From the cell containing the given text, extract its center point as (X, Y) coordinate. 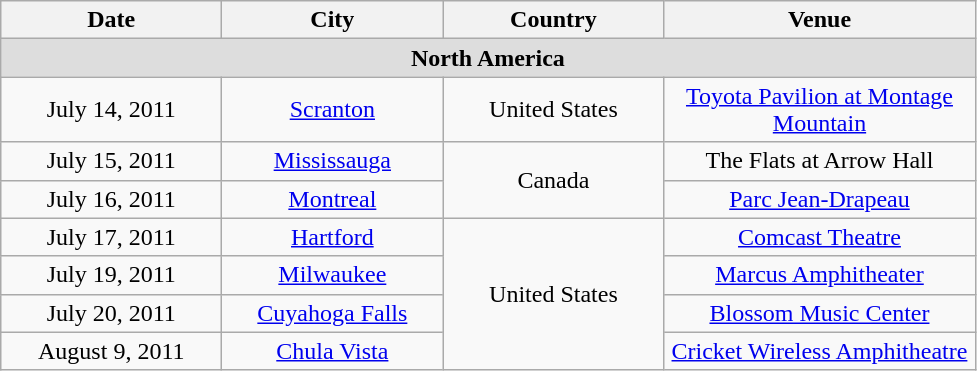
Scranton (332, 110)
Comcast Theatre (820, 237)
July 15, 2011 (112, 161)
Parc Jean-Drapeau (820, 199)
Venue (820, 20)
Cricket Wireless Amphitheatre (820, 351)
Date (112, 20)
Marcus Amphitheater (820, 275)
Toyota Pavilion at Montage Mountain (820, 110)
July 20, 2011 (112, 313)
Hartford (332, 237)
Cuyahoga Falls (332, 313)
Country (554, 20)
Blossom Music Center (820, 313)
The Flats at Arrow Hall (820, 161)
North America (488, 58)
July 14, 2011 (112, 110)
August 9, 2011 (112, 351)
City (332, 20)
July 17, 2011 (112, 237)
Chula Vista (332, 351)
Montreal (332, 199)
Milwaukee (332, 275)
Mississauga (332, 161)
July 16, 2011 (112, 199)
Canada (554, 180)
July 19, 2011 (112, 275)
